Pinpoint the cell where the given text exists, returning its (x, y) midpoint coordinate. 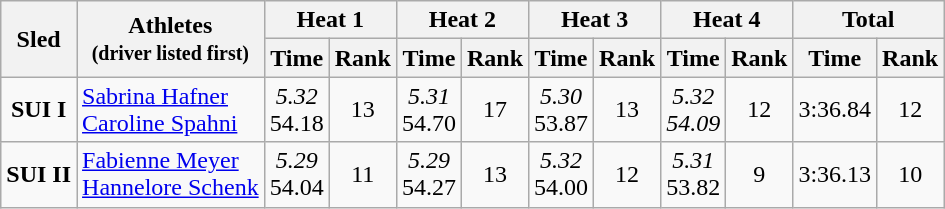
5.2954.04 (296, 174)
5.3254.18 (296, 110)
Athletes(driver listed first) (171, 39)
5.3254.00 (562, 174)
SUI I (39, 110)
10 (910, 174)
SUI II (39, 174)
11 (362, 174)
Sled (39, 39)
3:36.84 (835, 110)
5.3254.09 (694, 110)
5.2954.27 (428, 174)
Heat 2 (462, 20)
Sabrina HafnerCaroline Spahni (171, 110)
Heat 1 (330, 20)
9 (760, 174)
3:36.13 (835, 174)
Fabienne MeyerHannelore Schenk (171, 174)
17 (494, 110)
5.3053.87 (562, 110)
5.3154.70 (428, 110)
Heat 4 (727, 20)
5.3153.82 (694, 174)
Heat 3 (595, 20)
Total (868, 20)
